Pinpoint the cell where the given text exists, returning its [x, y] midpoint coordinate. 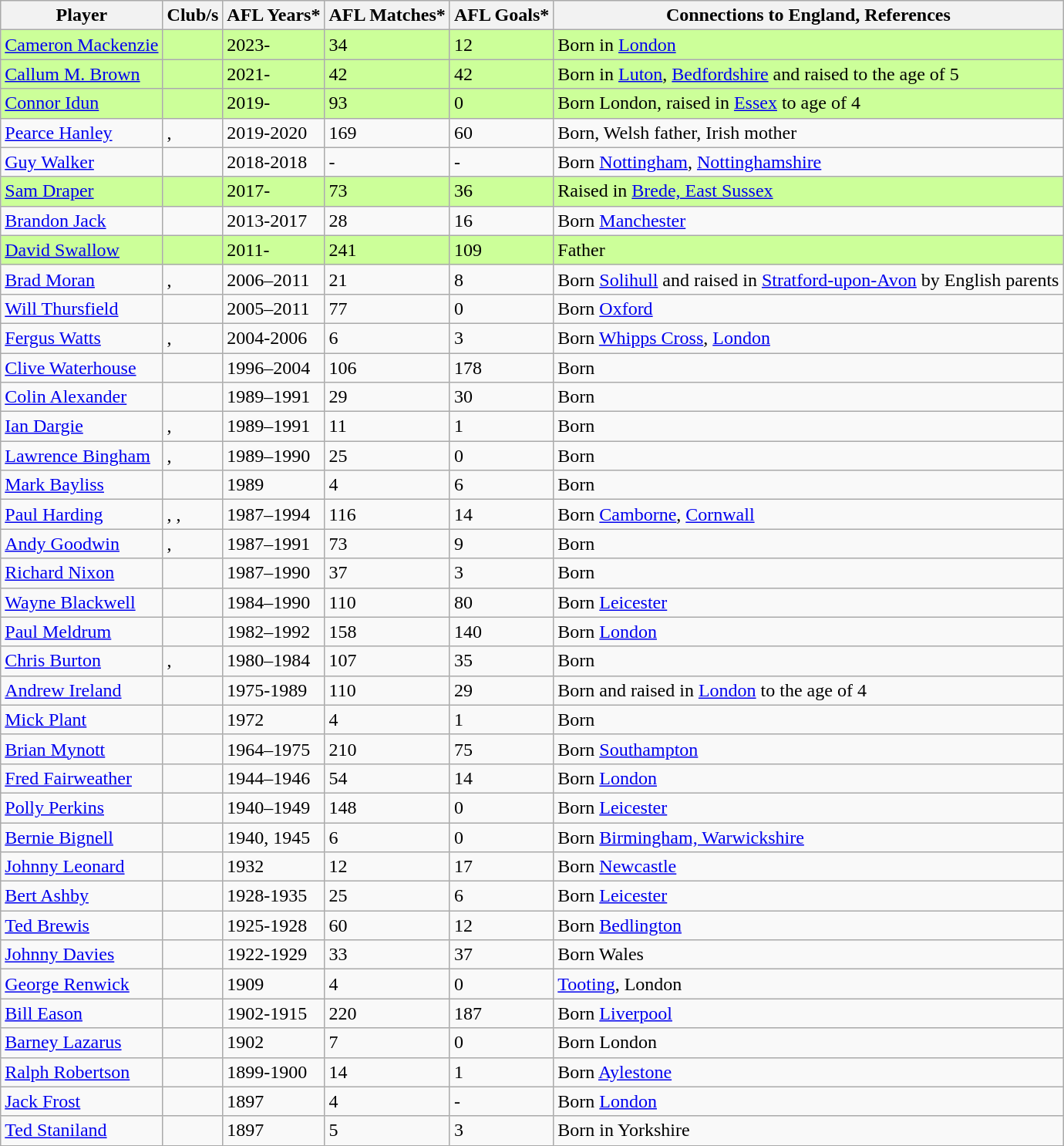
Paul Harding [82, 514]
Born Oxford [808, 308]
Born in London [808, 45]
AFL Years* [274, 15]
140 [501, 632]
Callum M. Brown [82, 74]
158 [387, 632]
80 [501, 602]
1972 [274, 720]
178 [501, 368]
77 [387, 308]
1989–1990 [274, 456]
Fergus Watts [82, 338]
1987–1990 [274, 573]
220 [387, 1013]
16 [501, 221]
Andy Goodwin [82, 544]
Born Solihull and raised in Stratford-upon-Avon by English parents [808, 279]
Bernie Bignell [82, 837]
Born Manchester [808, 221]
1922-1929 [274, 955]
David Swallow [82, 250]
1996–2004 [274, 368]
1987–1991 [274, 544]
George Renwick [82, 984]
Polly Perkins [82, 807]
Mick Plant [82, 720]
Pearce Hanley [82, 133]
1899-1900 [274, 1072]
7 [387, 1043]
210 [387, 749]
Ted Staniland [82, 1131]
Ralph Robertson [82, 1072]
1940, 1945 [274, 837]
Born in Yorkshire [808, 1131]
Wayne Blackwell [82, 602]
Born Aylestone [808, 1072]
Born Birmingham, Warwickshire [808, 837]
36 [501, 191]
Paul Meldrum [82, 632]
34 [387, 45]
Lawrence Bingham [82, 456]
Born and raised in London to the age of 4 [808, 690]
Tooting, London [808, 984]
11 [387, 426]
5 [387, 1131]
1964–1975 [274, 749]
Brian Mynott [82, 749]
148 [387, 807]
106 [387, 368]
Born London, raised in Essex to age of 4 [808, 103]
Ian Dargie [82, 426]
2017- [274, 191]
Born Nottingham, Nottinghamshire [808, 162]
Bert Ashby [82, 896]
28 [387, 221]
2018-2018 [274, 162]
1928-1935 [274, 896]
Born, Welsh father, Irish mother [808, 133]
AFL Matches* [387, 15]
2006–2011 [274, 279]
1975-1989 [274, 690]
Ted Brewis [82, 925]
54 [387, 778]
Clive Waterhouse [82, 368]
Chris Burton [82, 661]
Raised in Brede, East Sussex [808, 191]
1984–1990 [274, 602]
1902-1915 [274, 1013]
Sam Draper [82, 191]
33 [387, 955]
Born Bedlington [808, 925]
2005–2011 [274, 308]
2019-2020 [274, 133]
Jack Frost [82, 1101]
Club/s [193, 15]
187 [501, 1013]
Born Newcastle [808, 867]
17 [501, 867]
1944–1946 [274, 778]
AFL Goals* [501, 15]
Bill Eason [82, 1013]
Andrew Ireland [82, 690]
93 [387, 103]
Born Wales [808, 955]
2021- [274, 74]
Will Thursfield [82, 308]
1982–1992 [274, 632]
21 [387, 279]
Barney Lazarus [82, 1043]
1980–1984 [274, 661]
Born in Luton, Bedfordshire and raised to the age of 5 [808, 74]
Brandon Jack [82, 221]
1902 [274, 1043]
Father [808, 250]
Johnny Davies [82, 955]
9 [501, 544]
169 [387, 133]
Connections to England, References [808, 15]
116 [387, 514]
Richard Nixon [82, 573]
2011- [274, 250]
1925-1928 [274, 925]
Brad Moran [82, 279]
, , [193, 514]
Born Camborne, Cornwall [808, 514]
2004-2006 [274, 338]
8 [501, 279]
2023- [274, 45]
109 [501, 250]
Colin Alexander [82, 397]
1987–1994 [274, 514]
Fred Fairweather [82, 778]
1940–1949 [274, 807]
Player [82, 15]
35 [501, 661]
Johnny Leonard [82, 867]
2013-2017 [274, 221]
75 [501, 749]
Born Whipps Cross, London [808, 338]
Born Southampton [808, 749]
107 [387, 661]
Born Liverpool [808, 1013]
Mark Bayliss [82, 485]
2019- [274, 103]
1909 [274, 984]
1989 [274, 485]
Cameron Mackenzie [82, 45]
241 [387, 250]
30 [501, 397]
1932 [274, 867]
Connor Idun [82, 103]
Guy Walker [82, 162]
